Identify which cell holds the provided text, then report its (X, Y) central coordinate. 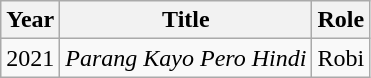
Year (30, 20)
Title (186, 20)
Role (341, 20)
Parang Kayo Pero Hindi (186, 58)
Robi (341, 58)
2021 (30, 58)
